Output the [X, Y] coordinate of the center of the cell containing the given text.  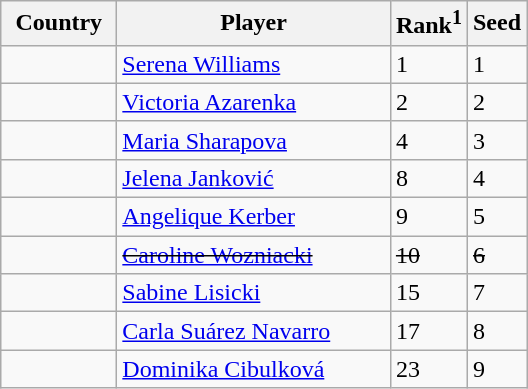
Victoria Azarenka [254, 102]
15 [428, 293]
10 [428, 255]
6 [496, 255]
Serena Williams [254, 64]
7 [496, 293]
3 [496, 140]
Sabine Lisicki [254, 293]
Country [59, 24]
Rank1 [428, 24]
Seed [496, 24]
Maria Sharapova [254, 140]
Caroline Wozniacki [254, 255]
Dominika Cibulková [254, 369]
17 [428, 331]
Jelena Janković [254, 178]
5 [496, 217]
23 [428, 369]
Angelique Kerber [254, 217]
Player [254, 24]
Carla Suárez Navarro [254, 331]
